Pinpoint the cell where the given text exists, returning its [x, y] midpoint coordinate. 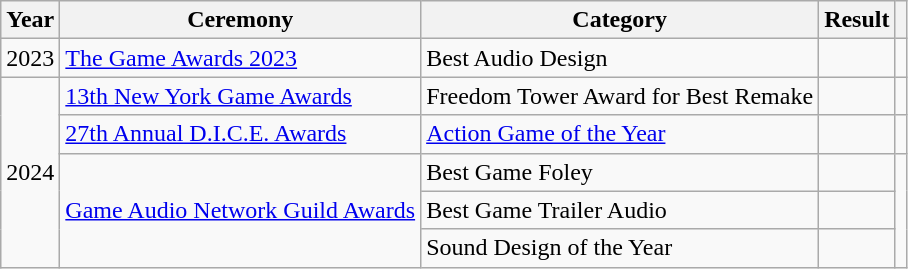
Category [620, 20]
2024 [30, 172]
Result [857, 20]
13th New York Game Awards [240, 96]
Freedom Tower Award for Best Remake [620, 96]
Year [30, 20]
2023 [30, 58]
Sound Design of the Year [620, 248]
27th Annual D.I.C.E. Awards [240, 134]
Action Game of the Year [620, 134]
Best Game Foley [620, 172]
Game Audio Network Guild Awards [240, 210]
The Game Awards 2023 [240, 58]
Ceremony [240, 20]
Best Audio Design [620, 58]
Best Game Trailer Audio [620, 210]
